Locate the cell with the specified text and output its (X, Y) center coordinate. 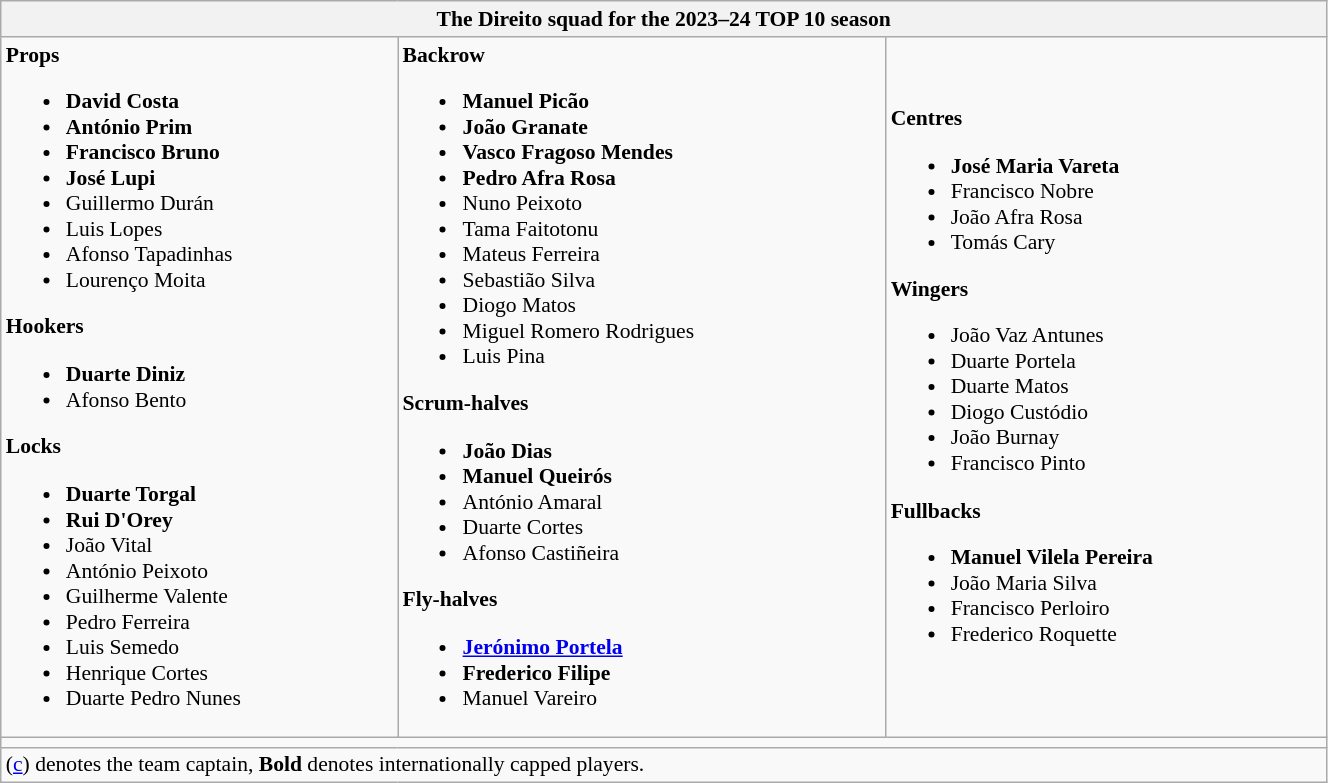
The Direito squad for the 2023–24 TOP 10 season (664, 19)
